Return the (X, Y) coordinate for the center point of the cell that contains the specified text.  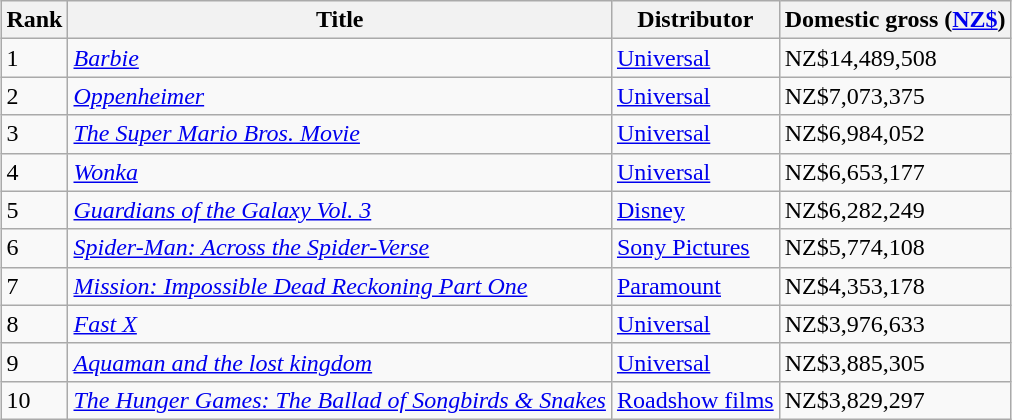
The Super Mario Bros. Movie (340, 134)
Spider-Man: Across the Spider-Verse (340, 248)
Oppenheimer (340, 96)
Rank (34, 20)
4 (34, 172)
NZ$6,282,249 (895, 210)
Domestic gross (NZ$) (895, 20)
Fast X (340, 324)
1 (34, 58)
2 (34, 96)
Barbie (340, 58)
Wonka (340, 172)
NZ$4,353,178 (895, 286)
NZ$3,976,633 (895, 324)
5 (34, 210)
9 (34, 362)
7 (34, 286)
8 (34, 324)
Title (340, 20)
NZ$6,653,177 (895, 172)
Aquaman and the lost kingdom (340, 362)
Mission: Impossible Dead Reckoning Part One (340, 286)
Guardians of the Galaxy Vol. 3 (340, 210)
NZ$6,984,052 (895, 134)
NZ$7,073,375 (895, 96)
Paramount (695, 286)
3 (34, 134)
Roadshow films (695, 400)
The Hunger Games: The Ballad of Songbirds & Snakes (340, 400)
Disney (695, 210)
Distributor (695, 20)
NZ$14,489,508 (895, 58)
10 (34, 400)
NZ$3,829,297 (895, 400)
NZ$3,885,305 (895, 362)
6 (34, 248)
NZ$5,774,108 (895, 248)
Sony Pictures (695, 248)
